For the text-containing cell, return its midpoint in (x, y) coordinate format. 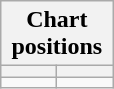
Chart positions (57, 34)
